Extract the (X, Y) coordinate from the center of the cell holding the provided text.  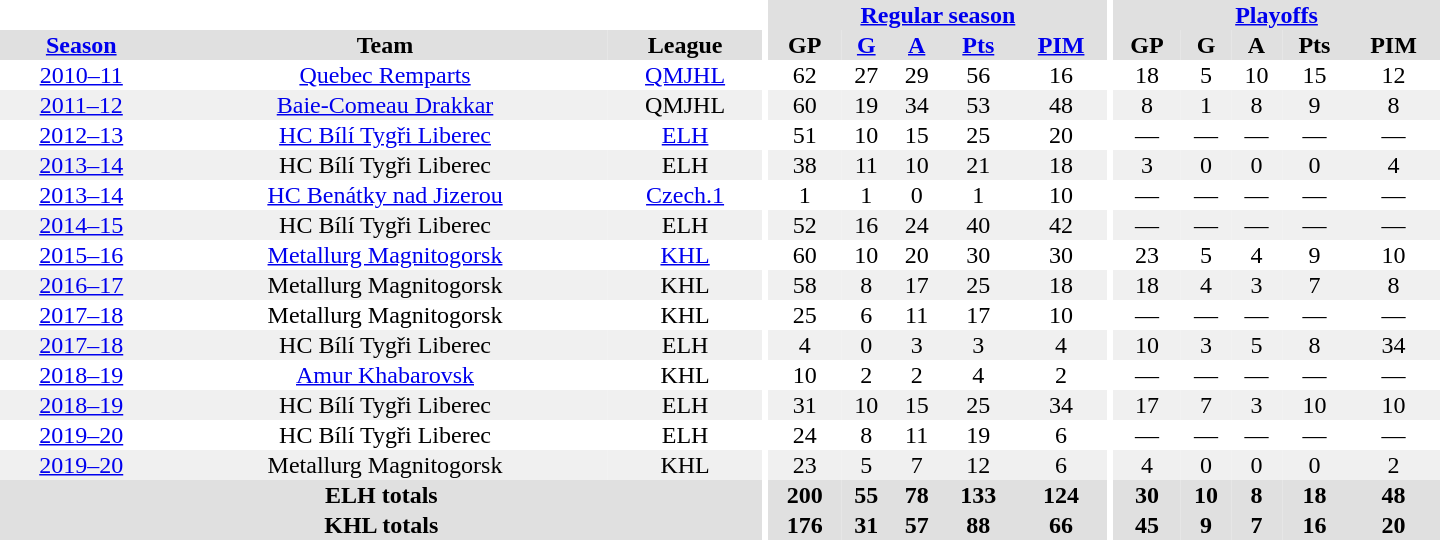
Czech.1 (686, 195)
2012–13 (81, 135)
52 (804, 225)
2015–16 (81, 255)
HC Benátky nad Jizerou (384, 195)
42 (1062, 225)
ELH totals (382, 495)
Baie-Comeau Drakkar (384, 105)
2010–11 (81, 75)
Amur Khabarovsk (384, 375)
2016–17 (81, 285)
133 (978, 495)
Quebec Remparts (384, 75)
Team (384, 45)
2011–12 (81, 105)
62 (804, 75)
200 (804, 495)
66 (1062, 525)
124 (1062, 495)
176 (804, 525)
55 (866, 495)
21 (978, 165)
KHL totals (382, 525)
56 (978, 75)
27 (866, 75)
Regular season (938, 15)
2014–15 (81, 225)
78 (916, 495)
53 (978, 105)
League (686, 45)
38 (804, 165)
29 (916, 75)
51 (804, 135)
88 (978, 525)
Playoffs (1276, 15)
58 (804, 285)
57 (916, 525)
40 (978, 225)
Season (81, 45)
45 (1147, 525)
